Detect which cell encompasses the target text, then output its [x, y] center coordinate. 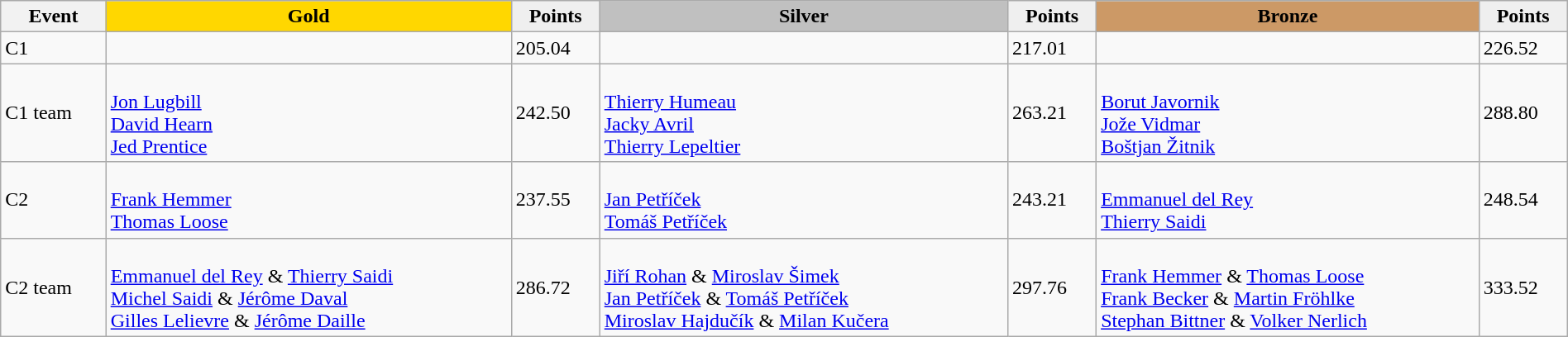
286.72 [556, 287]
Silver [804, 17]
237.55 [556, 200]
217.01 [1052, 48]
Emmanuel del Rey & Thierry SaidiMichel Saidi & Jérôme DavalGilles Lelievre & Jérôme Daille [308, 287]
C2 team [53, 287]
205.04 [556, 48]
Gold [308, 17]
Frank HemmerThomas Loose [308, 200]
Jon LugbillDavid HearnJed Prentice [308, 112]
Borut JavornikJože VidmarBoštjan Žitnik [1288, 112]
263.21 [1052, 112]
226.52 [1523, 48]
Emmanuel del ReyThierry Saidi [1288, 200]
242.50 [556, 112]
288.80 [1523, 112]
Jan PetříčekTomáš Petříček [804, 200]
Thierry HumeauJacky AvrilThierry Lepeltier [804, 112]
297.76 [1052, 287]
248.54 [1523, 200]
C1 [53, 48]
Jiří Rohan & Miroslav ŠimekJan Petříček & Tomáš PetříčekMiroslav Hajdučík & Milan Kučera [804, 287]
C2 [53, 200]
C1 team [53, 112]
333.52 [1523, 287]
Event [53, 17]
Bronze [1288, 17]
Frank Hemmer & Thomas LooseFrank Becker & Martin FröhlkeStephan Bittner & Volker Nerlich [1288, 287]
243.21 [1052, 200]
